Output the [x, y] coordinate of the center of the cell containing the given text.  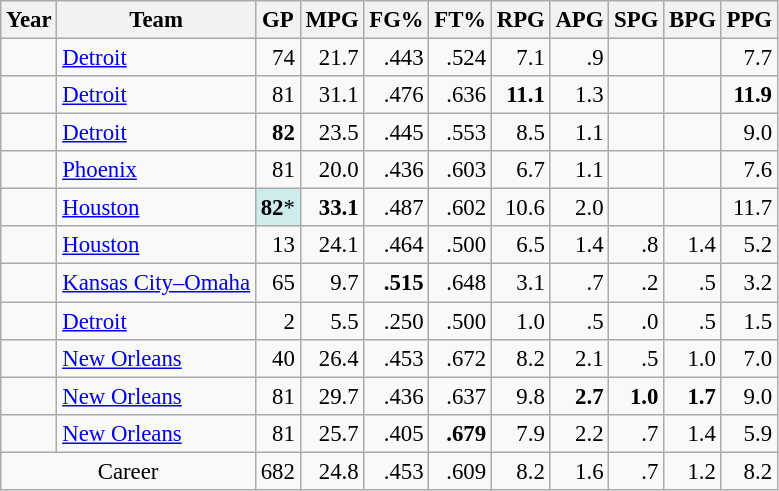
Year [29, 20]
3.2 [749, 283]
2 [278, 321]
682 [278, 471]
.636 [460, 95]
.476 [396, 95]
1.5 [749, 321]
24.1 [332, 245]
23.5 [332, 133]
1.6 [580, 471]
20.0 [332, 170]
Career [128, 471]
11.1 [520, 95]
5.9 [749, 433]
RPG [520, 20]
11.7 [749, 208]
7.7 [749, 58]
APG [580, 20]
26.4 [332, 358]
.553 [460, 133]
7.0 [749, 358]
9.8 [520, 396]
.648 [460, 283]
33.1 [332, 208]
MPG [332, 20]
40 [278, 358]
9.7 [332, 283]
25.7 [332, 433]
FG% [396, 20]
5.5 [332, 321]
Phoenix [156, 170]
6.7 [520, 170]
7.9 [520, 433]
10.6 [520, 208]
8.5 [520, 133]
BPG [692, 20]
2.7 [580, 396]
SPG [636, 20]
Kansas City–Omaha [156, 283]
.487 [396, 208]
1.3 [580, 95]
5.2 [749, 245]
24.8 [332, 471]
31.1 [332, 95]
74 [278, 58]
2.0 [580, 208]
.609 [460, 471]
.679 [460, 433]
.2 [636, 283]
1.7 [692, 396]
Team [156, 20]
65 [278, 283]
21.7 [332, 58]
29.7 [332, 396]
.445 [396, 133]
.602 [460, 208]
.672 [460, 358]
7.6 [749, 170]
.524 [460, 58]
3.1 [520, 283]
13 [278, 245]
.637 [460, 396]
82* [278, 208]
.443 [396, 58]
.405 [396, 433]
PPG [749, 20]
7.1 [520, 58]
.8 [636, 245]
.0 [636, 321]
11.9 [749, 95]
.515 [396, 283]
82 [278, 133]
6.5 [520, 245]
2.1 [580, 358]
.250 [396, 321]
1.2 [692, 471]
2.2 [580, 433]
.464 [396, 245]
GP [278, 20]
.603 [460, 170]
.9 [580, 58]
FT% [460, 20]
